Output the (X, Y) coordinate of the center of the cell containing the given text.  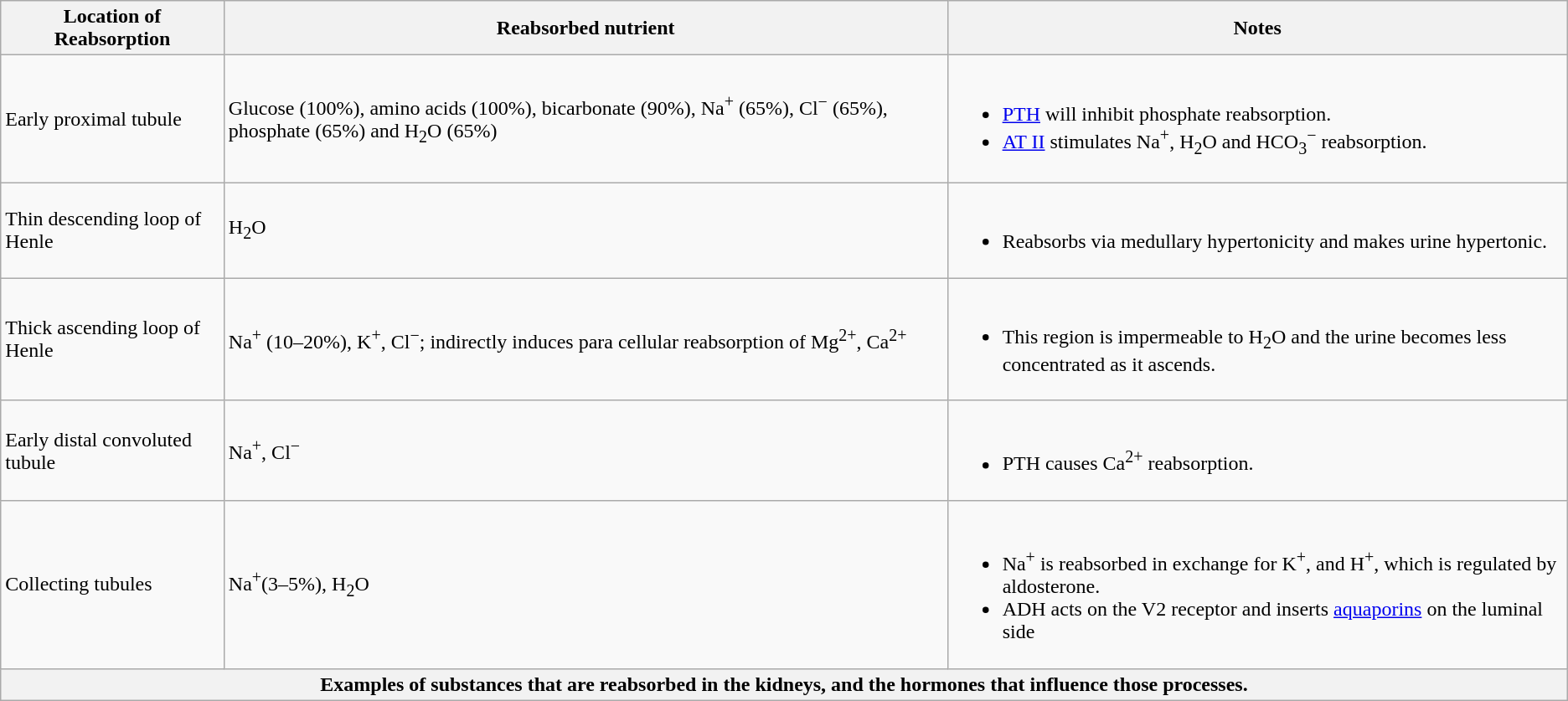
PTH causes Ca2+ reabsorption. (1257, 451)
Examples of substances that are reabsorbed in the kidneys, and the hormones that influence those processes. (784, 684)
H2O (585, 231)
Collecting tubules (112, 585)
Location of Reabsorption (112, 28)
Na+, Cl− (585, 451)
Reabsorbed nutrient (585, 28)
This region is impermeable to H2O and the urine becomes less concentrated as it ascends. (1257, 339)
Early distal convoluted tubule (112, 451)
Reabsorbs via medullary hypertonicity and makes urine hypertonic. (1257, 231)
Notes (1257, 28)
Thick ascending loop of Henle (112, 339)
Thin descending loop of Henle (112, 231)
PTH will inhibit phosphate reabsorption.AT II stimulates Na+, H2O and HCO3− reabsorption. (1257, 119)
Glucose (100%), amino acids (100%), bicarbonate (90%), Na+ (65%), Cl− (65%), phosphate (65%) and H2O (65%) (585, 119)
Na+(3–5%), H2O (585, 585)
Early proximal tubule (112, 119)
Na+ (10–20%), K+, Cl−; indirectly induces para cellular reabsorption of Mg2+, Ca2+ (585, 339)
